Provide the [x, y] coordinate of the cell's center where the given text is located.  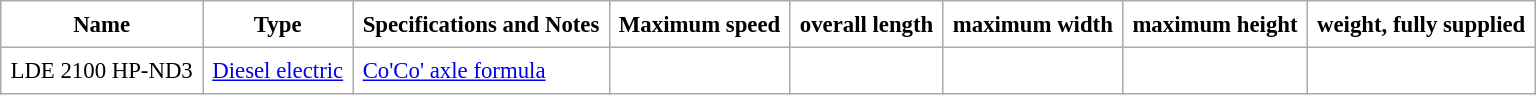
maximum height [1216, 24]
Diesel electric [277, 70]
maximum width [1033, 24]
weight, fully supplied [1421, 24]
Specifications and Notes [481, 24]
LDE 2100 HP-ND3 [102, 70]
Type [277, 24]
Name [102, 24]
Maximum speed [700, 24]
Co'Co' axle formula [481, 70]
overall length [866, 24]
